Search for the cell housing the specified text and yield its (x, y) center coordinate. 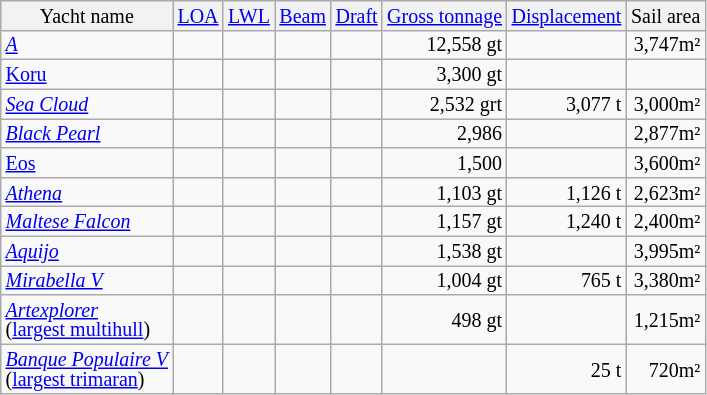
Sail area (666, 16)
1,500 (444, 162)
3,995m² (666, 252)
Gross tonnage (444, 16)
Eos (87, 162)
LWL (248, 16)
3,077 t (566, 104)
LOA (198, 16)
1,157 gt (444, 222)
3,380m² (666, 280)
1,538 gt (444, 252)
12,558 gt (444, 46)
498 gt (444, 320)
Displacement (566, 16)
Black Pearl (87, 134)
1,126 t (566, 192)
2,623m² (666, 192)
25 t (566, 370)
1,004 gt (444, 280)
Aquijo (87, 252)
2,400m² (666, 222)
3,000m² (666, 104)
Maltese Falcon (87, 222)
Mirabella V (87, 280)
Sea Cloud (87, 104)
Artexplorer(largest multihull) (87, 320)
1,215m² (666, 320)
765 t (566, 280)
2,986 (444, 134)
720m² (666, 370)
3,300 gt (444, 74)
Athena (87, 192)
Koru (87, 74)
1,103 gt (444, 192)
Draft (357, 16)
3,600m² (666, 162)
3,747m² (666, 46)
2,532 grt (444, 104)
1,240 t (566, 222)
2,877m² (666, 134)
A (87, 46)
Banque Populaire V(largest trimaran) (87, 370)
Yacht name (87, 16)
Beam (303, 16)
